Find where the given text appears and provide that cell's center as [x, y] coordinate. 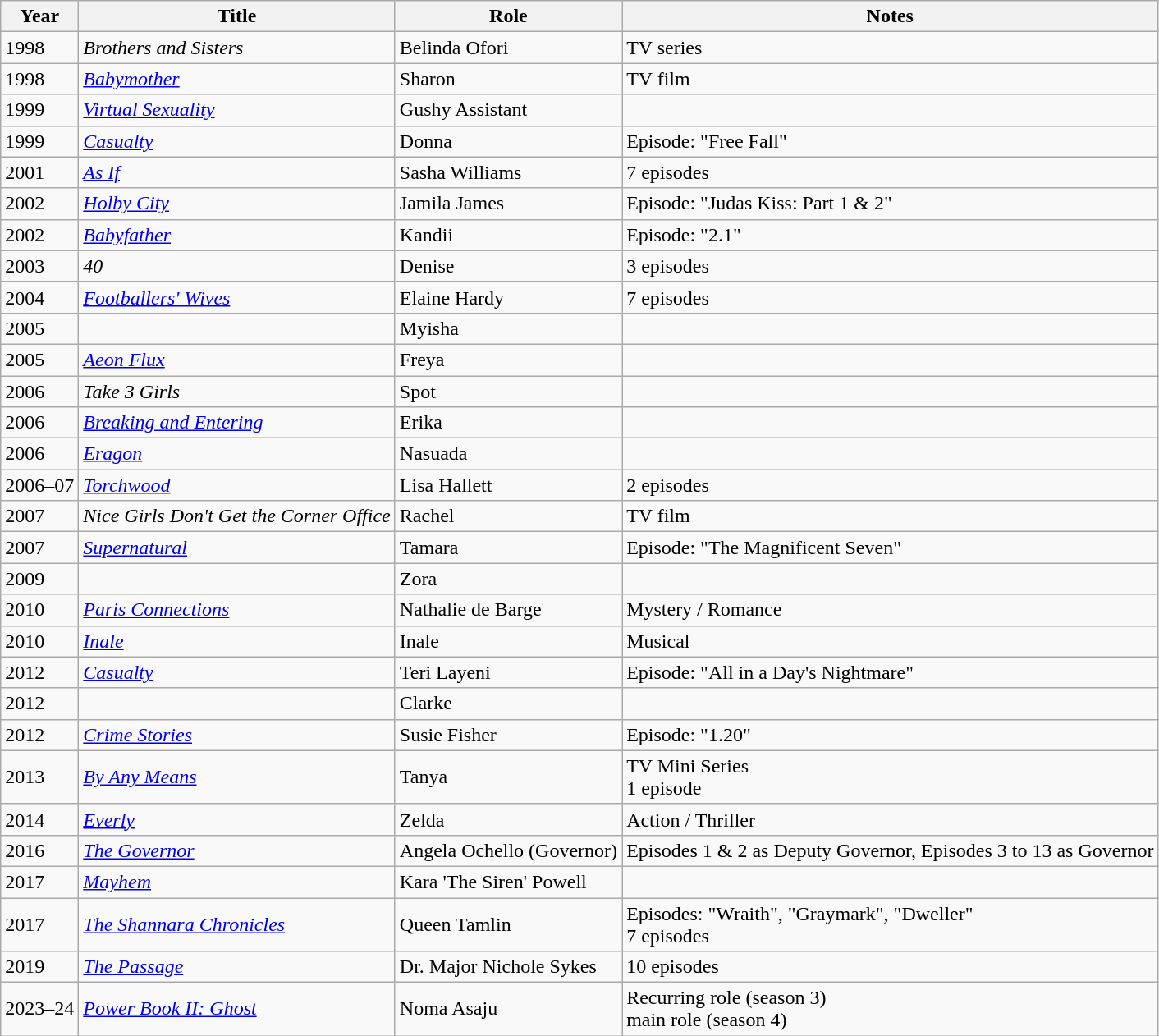
Mayhem [236, 882]
Recurring role (season 3) main role (season 4) [890, 1010]
Supernatural [236, 548]
Zora [508, 579]
2014 [39, 819]
Eragon [236, 454]
Episodes 1 & 2 as Deputy Governor, Episodes 3 to 13 as Governor [890, 850]
Dr. Major Nichole Sykes [508, 967]
The Governor [236, 850]
Paris Connections [236, 610]
Spot [508, 392]
Lisa Hallett [508, 485]
TV Mini Series1 episode [890, 777]
Nathalie de Barge [508, 610]
2009 [39, 579]
Denise [508, 266]
2004 [39, 297]
Episode: "All in a Day's Nightmare" [890, 672]
Action / Thriller [890, 819]
Rachel [508, 516]
Torchwood [236, 485]
The Passage [236, 967]
Kara 'The Siren' Powell [508, 882]
Episode: "The Magnificent Seven" [890, 548]
Gushy Assistant [508, 110]
Elaine Hardy [508, 297]
Holby City [236, 204]
Tamara [508, 548]
Breaking and Entering [236, 423]
Erika [508, 423]
2019 [39, 967]
Belinda Ofori [508, 48]
Freya [508, 360]
Sharon [508, 79]
40 [236, 266]
Year [39, 16]
3 episodes [890, 266]
10 episodes [890, 967]
Episode: "1.20" [890, 735]
Angela Ochello (Governor) [508, 850]
Mystery / Romance [890, 610]
2016 [39, 850]
TV series [890, 48]
Donna [508, 141]
2 episodes [890, 485]
Episodes: "Wraith", "Graymark", "Dweller"7 episodes [890, 924]
Notes [890, 16]
Noma Asaju [508, 1010]
Kandii [508, 235]
As If [236, 172]
Footballers' Wives [236, 297]
Babymother [236, 79]
2013 [39, 777]
2023–24 [39, 1010]
Clarke [508, 704]
Susie Fisher [508, 735]
Power Book II: Ghost [236, 1010]
Take 3 Girls [236, 392]
Musical [890, 641]
Episode: "Judas Kiss: Part 1 & 2" [890, 204]
2003 [39, 266]
Title [236, 16]
Everly [236, 819]
Episode: "Free Fall" [890, 141]
Nice Girls Don't Get the Corner Office [236, 516]
Zelda [508, 819]
2006–07 [39, 485]
2001 [39, 172]
Virtual Sexuality [236, 110]
Queen Tamlin [508, 924]
Babyfather [236, 235]
By Any Means [236, 777]
Crime Stories [236, 735]
Aeon Flux [236, 360]
Jamila James [508, 204]
Myisha [508, 328]
The Shannara Chronicles [236, 924]
Episode: "2.1" [890, 235]
Role [508, 16]
Nasuada [508, 454]
Teri Layeni [508, 672]
Sasha Williams [508, 172]
Brothers and Sisters [236, 48]
Tanya [508, 777]
